Find where the given text appears and provide that cell's center as [X, Y] coordinate. 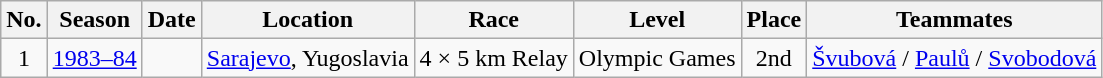
Sarajevo, Yugoslavia [308, 58]
No. [24, 20]
Date [172, 20]
1983–84 [94, 58]
Olympic Games [657, 58]
2nd [774, 58]
Teammates [954, 20]
Location [308, 20]
4 × 5 km Relay [494, 58]
Place [774, 20]
1 [24, 58]
Race [494, 20]
Level [657, 20]
Švubová / Paulů / Svobodová [954, 58]
Season [94, 20]
